Provide the (x, y) coordinate of the cell's center where the given text is located.  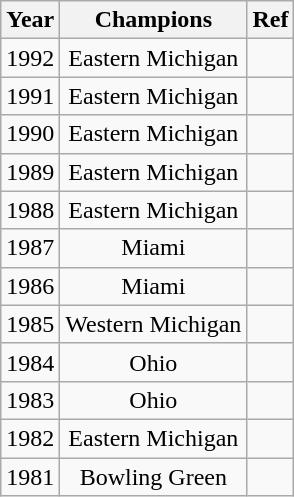
Year (30, 20)
1981 (30, 477)
1987 (30, 248)
1986 (30, 286)
1988 (30, 210)
1984 (30, 362)
1992 (30, 58)
1985 (30, 324)
Western Michigan (154, 324)
1982 (30, 438)
1991 (30, 96)
1983 (30, 400)
Bowling Green (154, 477)
1989 (30, 172)
1990 (30, 134)
Ref (270, 20)
Champions (154, 20)
